Locate the cell with the specified text and output its [x, y] center coordinate. 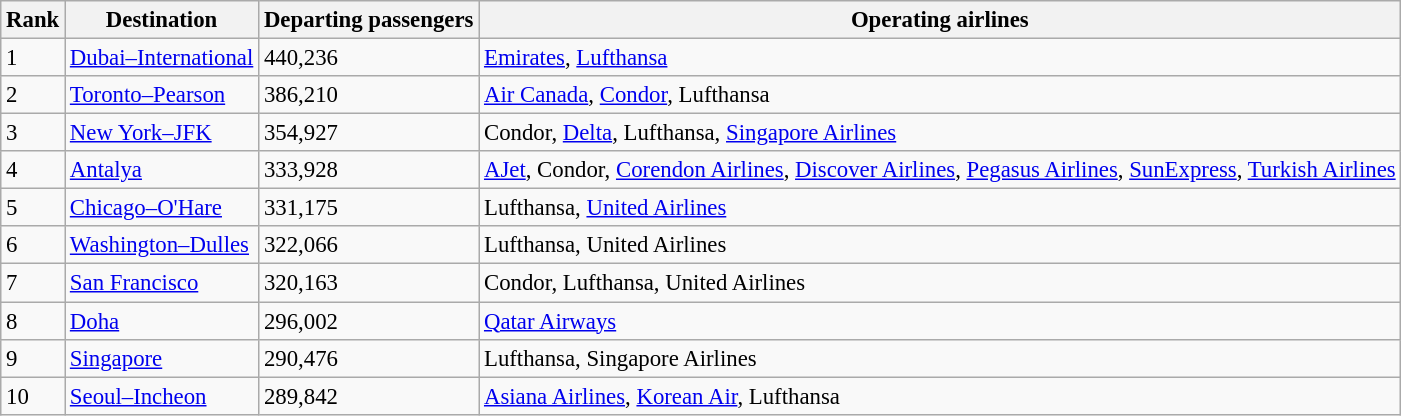
290,476 [369, 358]
1 [33, 58]
3 [33, 133]
Destination [162, 20]
Dubai–International [162, 58]
320,163 [369, 283]
Singapore [162, 358]
354,927 [369, 133]
Condor, Delta, Lufthansa, Singapore Airlines [940, 133]
Qatar Airways [940, 321]
4 [33, 170]
296,002 [369, 321]
San Francisco [162, 283]
Lufthansa, Singapore Airlines [940, 358]
Air Canada, Condor, Lufthansa [940, 95]
440,236 [369, 58]
10 [33, 396]
AJet, Condor, Corendon Airlines, Discover Airlines, Pegasus Airlines, SunExpress, Turkish Airlines [940, 170]
333,928 [369, 170]
Seoul–Incheon [162, 396]
Departing passengers [369, 20]
Operating airlines [940, 20]
Washington–Dulles [162, 245]
Rank [33, 20]
Antalya [162, 170]
Condor, Lufthansa, United Airlines [940, 283]
5 [33, 208]
331,175 [369, 208]
Doha [162, 321]
386,210 [369, 95]
322,066 [369, 245]
Toronto–Pearson [162, 95]
New York–JFK [162, 133]
Emirates, Lufthansa [940, 58]
7 [33, 283]
2 [33, 95]
8 [33, 321]
289,842 [369, 396]
Asiana Airlines, Korean Air, Lufthansa [940, 396]
6 [33, 245]
9 [33, 358]
Chicago–O'Hare [162, 208]
